Extract the (x, y) coordinate from the center of the cell holding the provided text.  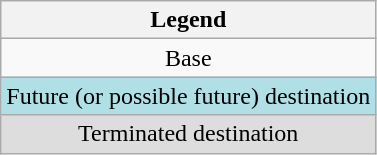
Terminated destination (188, 134)
Future (or possible future) destination (188, 96)
Base (188, 58)
Legend (188, 20)
